For the text-containing cell, return its midpoint in (X, Y) coordinate format. 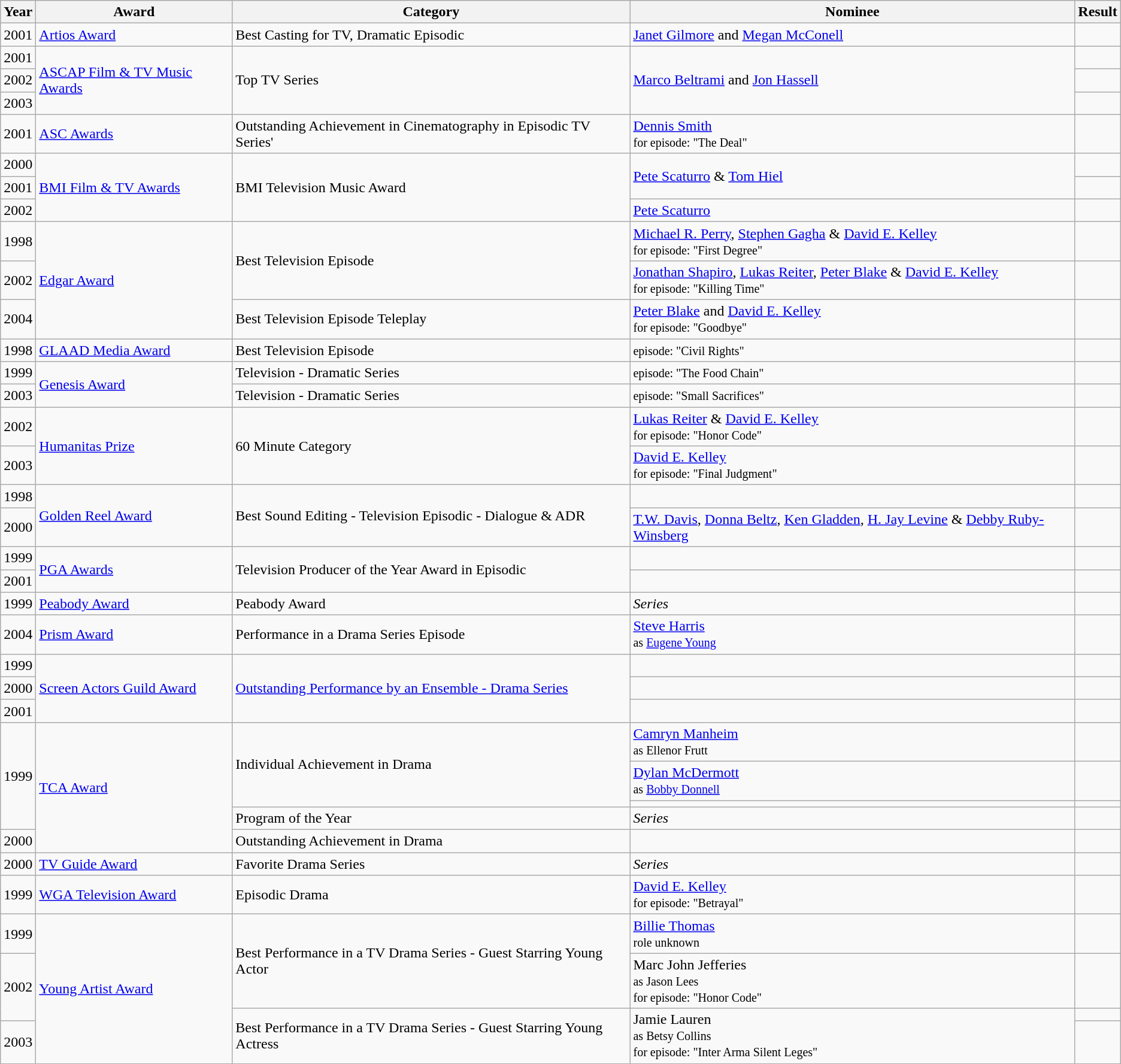
episode: "Small Sacrifices" (853, 396)
Janet Gilmore and Megan McConell (853, 35)
ASCAP Film & TV Music Awards (134, 80)
Edgar Award (134, 280)
T.W. Davis, Donna Beltz, Ken Gladden, H. Jay Levine & Debby Ruby-Winsberg (853, 527)
Golden Reel Award (134, 516)
Best Television Episode Teleplay (431, 319)
Marc John Jefferiesas Jason Leesfor episode: "Honor Code" (853, 981)
Peter Blake and David E. Kelleyfor episode: "Goodbye" (853, 319)
Steve Harrisas Eugene Young (853, 635)
Jonathan Shapiro, Lukas Reiter, Peter Blake & David E. Kelleyfor episode: "Killing Time" (853, 280)
episode: "The Food Chain" (853, 373)
Program of the Year (431, 819)
ASC Awards (134, 134)
Camryn Manheimas Ellenor Frutt (853, 741)
Outstanding Achievement in Cinematography in Episodic TV Series' (431, 134)
Billie Thomasrole unknown (853, 934)
Outstanding Achievement in Drama (431, 841)
Pete Scaturro (853, 210)
Individual Achievement in Drama (431, 764)
Performance in a Drama Series Episode (431, 635)
Top TV Series (431, 80)
GLAAD Media Award (134, 350)
Lukas Reiter & David E. Kelleyfor episode: "Honor Code" (853, 426)
BMI Film & TV Awards (134, 187)
Television Producer of the Year Award in Episodic (431, 569)
Category (431, 12)
Result (1098, 12)
BMI Television Music Award (431, 187)
Dennis Smithfor episode: "The Deal" (853, 134)
Young Artist Award (134, 989)
Outstanding Performance by an Ensemble - Drama Series (431, 688)
David E. Kelleyfor episode: "Final Judgment" (853, 466)
Dylan McDermottas Bobby Donnell (853, 781)
Humanitas Prize (134, 446)
Michael R. Perry, Stephen Gagha & David E. Kelleyfor episode: "First Degree" (853, 241)
WGA Television Award (134, 895)
Prism Award (134, 635)
Artios Award (134, 35)
Best Sound Editing - Television Episodic - Dialogue & ADR (431, 516)
Award (134, 12)
Episodic Drama (431, 895)
Best Casting for TV, Dramatic Episodic (431, 35)
TCA Award (134, 787)
Best Performance in a TV Drama Series - Guest Starring Young Actress (431, 1036)
Nominee (853, 12)
Genesis Award (134, 384)
Pete Scaturro & Tom Hiel (853, 176)
Marco Beltrami and Jon Hassell (853, 80)
TV Guide Award (134, 864)
PGA Awards (134, 569)
episode: "Civil Rights" (853, 350)
Jamie Laurenas Betsy Collinsfor episode: "Inter Arma Silent Leges" (853, 1036)
Year (18, 12)
60 Minute Category (431, 446)
Best Performance in a TV Drama Series - Guest Starring Young Actor (431, 962)
David E. Kelleyfor episode: "Betrayal" (853, 895)
Screen Actors Guild Award (134, 688)
Favorite Drama Series (431, 864)
